Determine the (x, y) coordinate at the center of the cell enclosing the given text.  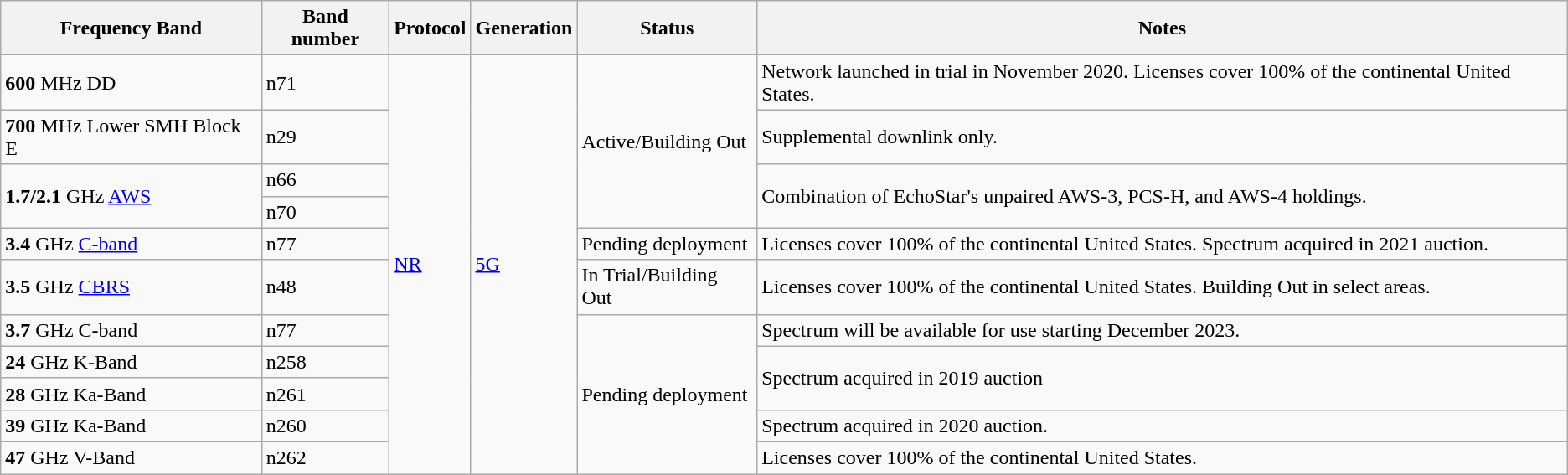
Band number (325, 28)
n71 (325, 82)
Spectrum will be available for use starting December 2023. (1163, 330)
Status (667, 28)
Licenses cover 100% of the continental United States. Building Out in select areas. (1163, 287)
n261 (325, 394)
3.5 GHz CBRS (131, 287)
Notes (1163, 28)
n48 (325, 287)
Spectrum acquired in 2019 auction (1163, 378)
47 GHz V-Band (131, 457)
Licenses cover 100% of the continental United States. (1163, 457)
Active/Building Out (667, 142)
n258 (325, 362)
n262 (325, 457)
n260 (325, 426)
600 MHz DD (131, 82)
700 MHz Lower SMH Block E (131, 137)
39 GHz Ka-Band (131, 426)
Generation (524, 28)
In Trial/Building Out (667, 287)
Protocol (431, 28)
28 GHz Ka-Band (131, 394)
5G (524, 265)
Network launched in trial in November 2020. Licenses cover 100% of the continental United States. (1163, 82)
Spectrum acquired in 2020 auction. (1163, 426)
Licenses cover 100% of the continental United States. Spectrum acquired in 2021 auction. (1163, 244)
Combination of EchoStar's unpaired AWS-3, PCS-H, and AWS-4 holdings. (1163, 196)
n29 (325, 137)
3.7 GHz C-band (131, 330)
NR (431, 265)
1.7/2.1 GHz AWS (131, 196)
24 GHz K-Band (131, 362)
Frequency Band (131, 28)
3.4 GHz C-band (131, 244)
n70 (325, 212)
Supplemental downlink only. (1163, 137)
n66 (325, 180)
